For the text-containing cell, return its midpoint in [x, y] coordinate format. 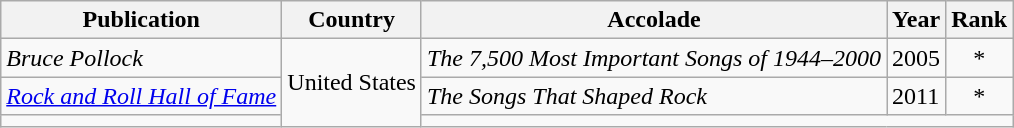
2011 [916, 96]
Country [352, 20]
United States [352, 82]
Year [916, 20]
The Songs That Shaped Rock [654, 96]
Bruce Pollock [142, 58]
The 7,500 Most Important Songs of 1944–2000 [654, 58]
Accolade [654, 20]
Publication [142, 20]
2005 [916, 58]
Rank [980, 20]
Rock and Roll Hall of Fame [142, 96]
